Find where the given text appears and provide that cell's center as (X, Y) coordinate. 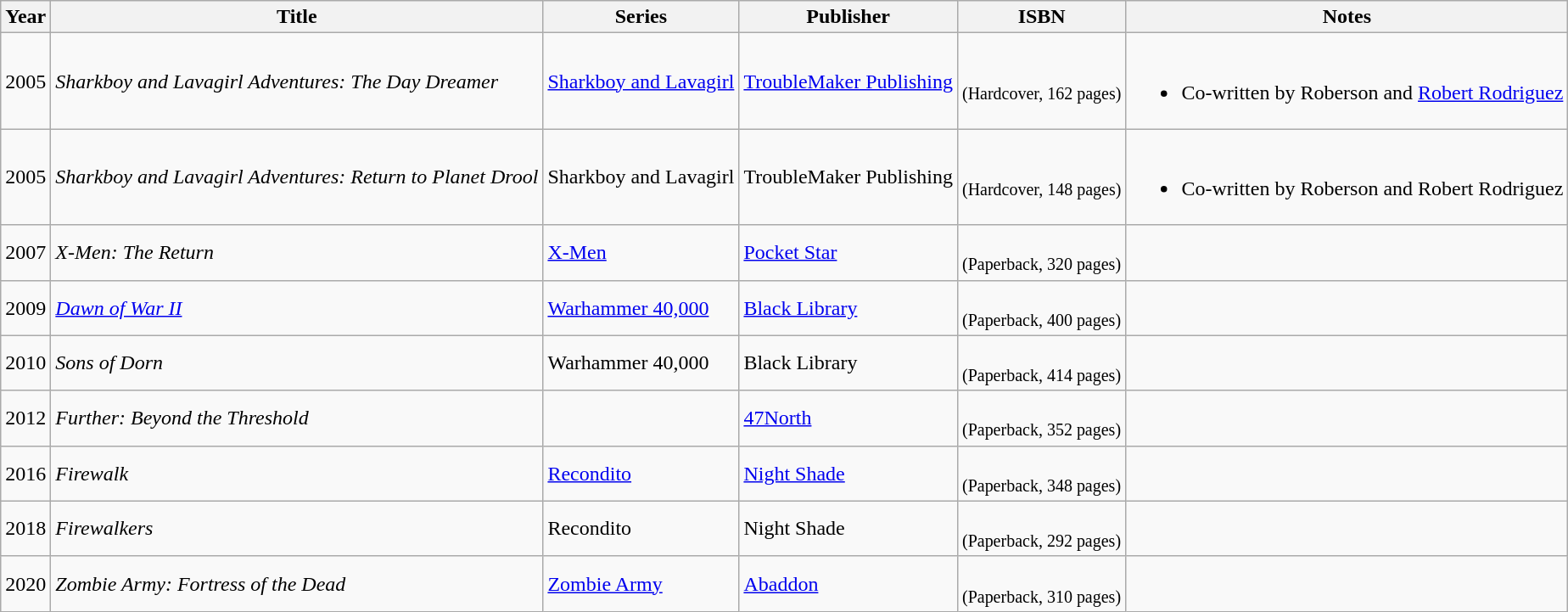
(Paperback, 292 pages) (1041, 528)
(Paperback, 320 pages) (1041, 253)
(Paperback, 414 pages) (1041, 363)
2018 (25, 528)
Firewalkers (297, 528)
(Paperback, 310 pages) (1041, 584)
Dawn of War II (297, 307)
2007 (25, 253)
Zombie Army: Fortress of the Dead (297, 584)
Title (297, 17)
Sharkboy and Lavagirl Adventures: Return to Planet Drool (297, 177)
Year (25, 17)
Notes (1347, 17)
Publisher (848, 17)
Pocket Star (848, 253)
47North (848, 418)
Sons of Dorn (297, 363)
Sharkboy and Lavagirl Adventures: The Day Dreamer (297, 81)
(Paperback, 400 pages) (1041, 307)
(Hardcover, 162 pages) (1041, 81)
X-Men: The Return (297, 253)
X-Men (641, 253)
Abaddon (848, 584)
2009 (25, 307)
(Hardcover, 148 pages) (1041, 177)
2020 (25, 584)
Further: Beyond the Threshold (297, 418)
(Paperback, 352 pages) (1041, 418)
Firewalk (297, 474)
2016 (25, 474)
Series (641, 17)
ISBN (1041, 17)
2012 (25, 418)
Zombie Army (641, 584)
(Paperback, 348 pages) (1041, 474)
2010 (25, 363)
